Determine the (X, Y) coordinate at the center of the cell enclosing the given text.  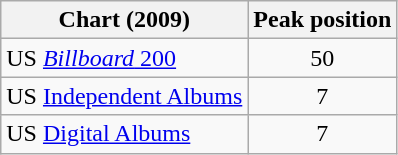
US Independent Albums (124, 96)
US Billboard 200 (124, 58)
US Digital Albums (124, 134)
Chart (2009) (124, 20)
50 (322, 58)
Peak position (322, 20)
